Pinpoint the cell where the given text exists, returning its [x, y] midpoint coordinate. 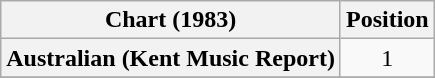
Chart (1983) [171, 20]
Australian (Kent Music Report) [171, 58]
Position [387, 20]
1 [387, 58]
